From the cell containing the given text, extract its center point as (x, y) coordinate. 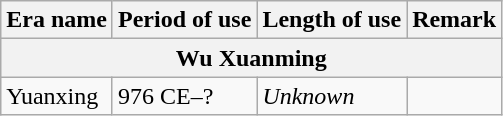
976 CE–? (184, 96)
Unknown (332, 96)
Remark (454, 20)
Period of use (184, 20)
Era name (57, 20)
Yuanxing (57, 96)
Wu Xuanming (252, 58)
Length of use (332, 20)
